Extract the (X, Y) coordinate from the center of the cell holding the provided text.  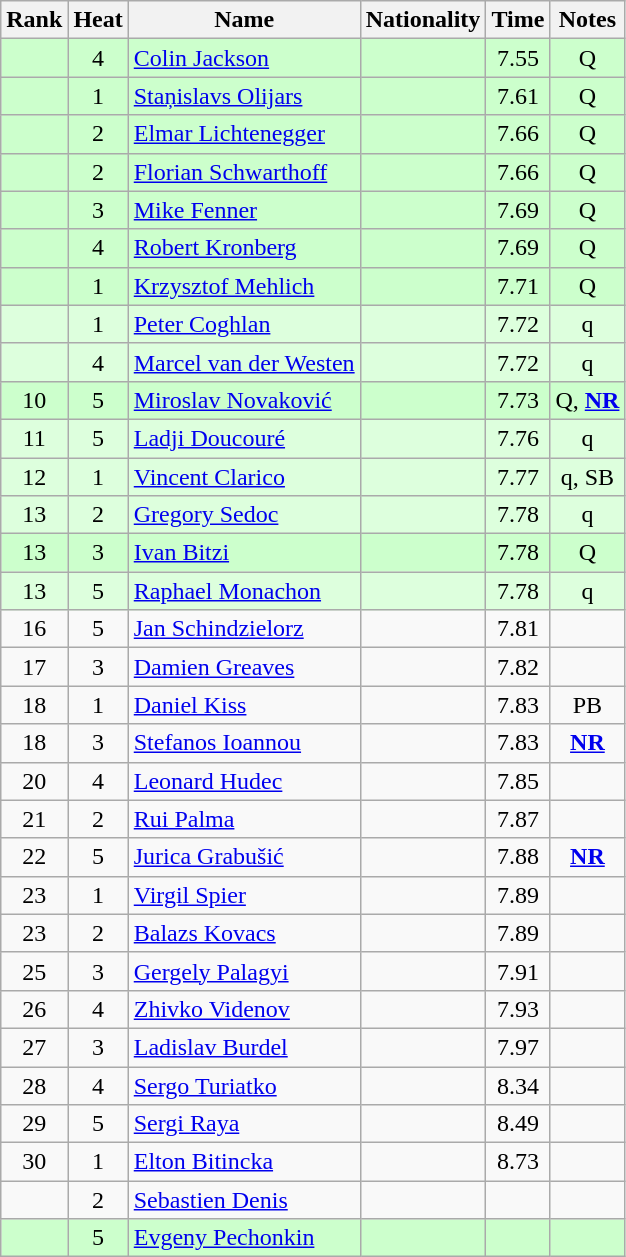
Mike Fenner (244, 210)
Vincent Clarico (244, 477)
Florian Schwarthoff (244, 172)
30 (34, 1162)
Name (244, 20)
Notes (588, 20)
7.76 (518, 438)
7.55 (518, 58)
21 (34, 819)
Evgeny Pechonkin (244, 1238)
Ladislav Burdel (244, 1047)
Balazs Kovacs (244, 933)
12 (34, 477)
Sergo Turiatko (244, 1085)
Rank (34, 20)
16 (34, 629)
Heat (98, 20)
7.71 (518, 286)
Sergi Raya (244, 1124)
7.85 (518, 781)
Krzysztof Mehlich (244, 286)
q, SB (588, 477)
11 (34, 438)
Q, NR (588, 400)
7.88 (518, 857)
7.73 (518, 400)
17 (34, 667)
7.93 (518, 1009)
Rui Palma (244, 819)
29 (34, 1124)
Staņislavs Olijars (244, 96)
Gergely Palagyi (244, 971)
20 (34, 781)
Robert Kronberg (244, 248)
8.34 (518, 1085)
26 (34, 1009)
25 (34, 971)
Nationality (423, 20)
22 (34, 857)
Ladji Doucouré (244, 438)
7.91 (518, 971)
7.97 (518, 1047)
Leonard Hudec (244, 781)
Miroslav Novaković (244, 400)
Elton Bitincka (244, 1162)
Daniel Kiss (244, 705)
28 (34, 1085)
7.81 (518, 629)
Zhivko Videnov (244, 1009)
Stefanos Ioannou (244, 743)
8.49 (518, 1124)
7.61 (518, 96)
Ivan Bitzi (244, 553)
10 (34, 400)
Gregory Sedoc (244, 515)
7.77 (518, 477)
8.73 (518, 1162)
Sebastien Denis (244, 1200)
Time (518, 20)
27 (34, 1047)
Elmar Lichtenegger (244, 134)
Peter Coghlan (244, 324)
Raphael Monachon (244, 591)
PB (588, 705)
7.87 (518, 819)
7.82 (518, 667)
Jurica Grabušić (244, 857)
Virgil Spier (244, 895)
Marcel van der Westen (244, 362)
Damien Greaves (244, 667)
Colin Jackson (244, 58)
Jan Schindzielorz (244, 629)
